Locate the cell with the specified text and output its (X, Y) center coordinate. 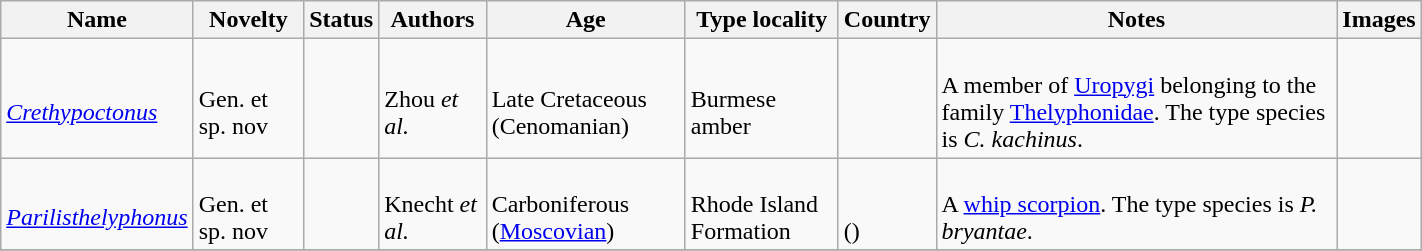
Carboniferous (Moscovian) (586, 204)
Burmese amber (762, 98)
Zhou et al. (432, 98)
Novelty (248, 20)
Rhode Island Formation (762, 204)
A whip scorpion. The type species is P. bryantae. (1136, 204)
Crethypoctonus (97, 98)
A member of Uropygi belonging to the family Thelyphonidae. The type species is C. kachinus. (1136, 98)
Late Cretaceous (Cenomanian) (586, 98)
Status (342, 20)
() (887, 204)
Age (586, 20)
Images (1379, 20)
Authors (432, 20)
Type locality (762, 20)
Knecht et al. (432, 204)
Name (97, 20)
Country (887, 20)
Notes (1136, 20)
Parilisthelyphonus (97, 204)
